Locate the cell with the specified text and output its (X, Y) center coordinate. 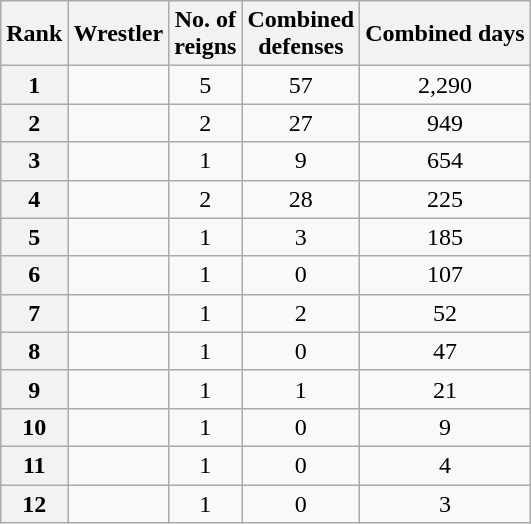
225 (445, 199)
Wrestler (118, 34)
52 (445, 313)
10 (34, 427)
654 (445, 161)
949 (445, 123)
47 (445, 351)
No. ofreigns (206, 34)
8 (34, 351)
Combined days (445, 34)
Rank (34, 34)
27 (301, 123)
6 (34, 275)
107 (445, 275)
2,290 (445, 85)
57 (301, 85)
12 (34, 503)
Combineddefenses (301, 34)
11 (34, 465)
21 (445, 389)
185 (445, 237)
28 (301, 199)
7 (34, 313)
